Search for the cell housing the specified text and yield its (x, y) center coordinate. 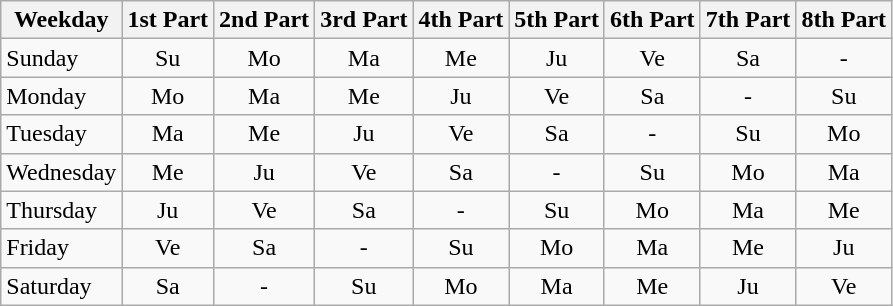
3rd Part (364, 20)
4th Part (461, 20)
8th Part (844, 20)
5th Part (557, 20)
1st Part (168, 20)
7th Part (748, 20)
Thursday (62, 210)
Weekday (62, 20)
2nd Part (264, 20)
Saturday (62, 286)
Sunday (62, 58)
Friday (62, 248)
6th Part (652, 20)
Wednesday (62, 172)
Monday (62, 96)
Tuesday (62, 134)
